Scan for the cell matching the given text and deliver its (X, Y) coordinate at center. 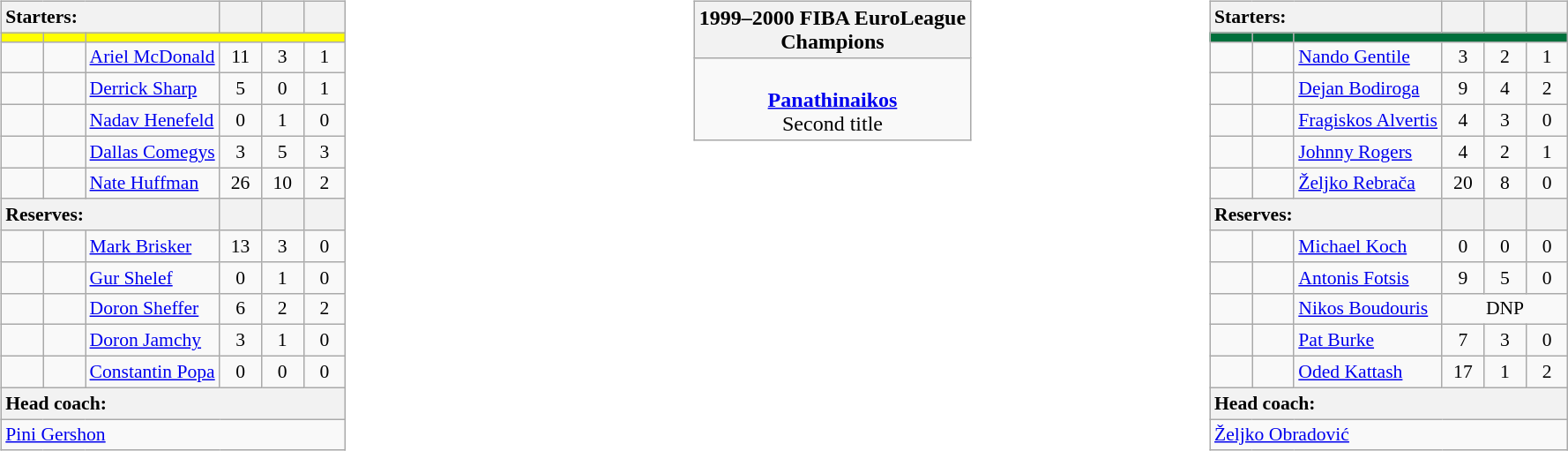
11 (241, 57)
Doron Sheffer (152, 309)
Nikos Boudouris (1368, 309)
Antonis Fotsis (1368, 277)
Constantin Popa (152, 372)
17 (1463, 372)
Johnny Rogers (1368, 152)
8 (1505, 184)
20 (1463, 184)
6 (241, 309)
10 (282, 184)
Gur Shelef (152, 277)
Dejan Bodiroga (1368, 89)
Željko Rebrača (1368, 184)
Nadav Henefeld (152, 120)
Nando Gentile (1368, 57)
Dallas Comegys (152, 152)
7 (1463, 341)
1999–2000 FIBA EuroLeague Champions (833, 30)
Željko Obradović (1389, 434)
DNP (1505, 309)
Doron Jamchy (152, 341)
PanathinaikosSecond title (833, 99)
Nate Huffman (152, 184)
Derrick Sharp (152, 89)
Mark Brisker (152, 246)
Pat Burke (1368, 341)
Michael Koch (1368, 246)
Pini Gershon (173, 434)
Oded Kattash (1368, 372)
26 (241, 184)
Ariel McDonald (152, 57)
Fragiskos Alvertis (1368, 120)
13 (241, 246)
